Provide the (X, Y) coordinate of the cell's center where the given text is located.  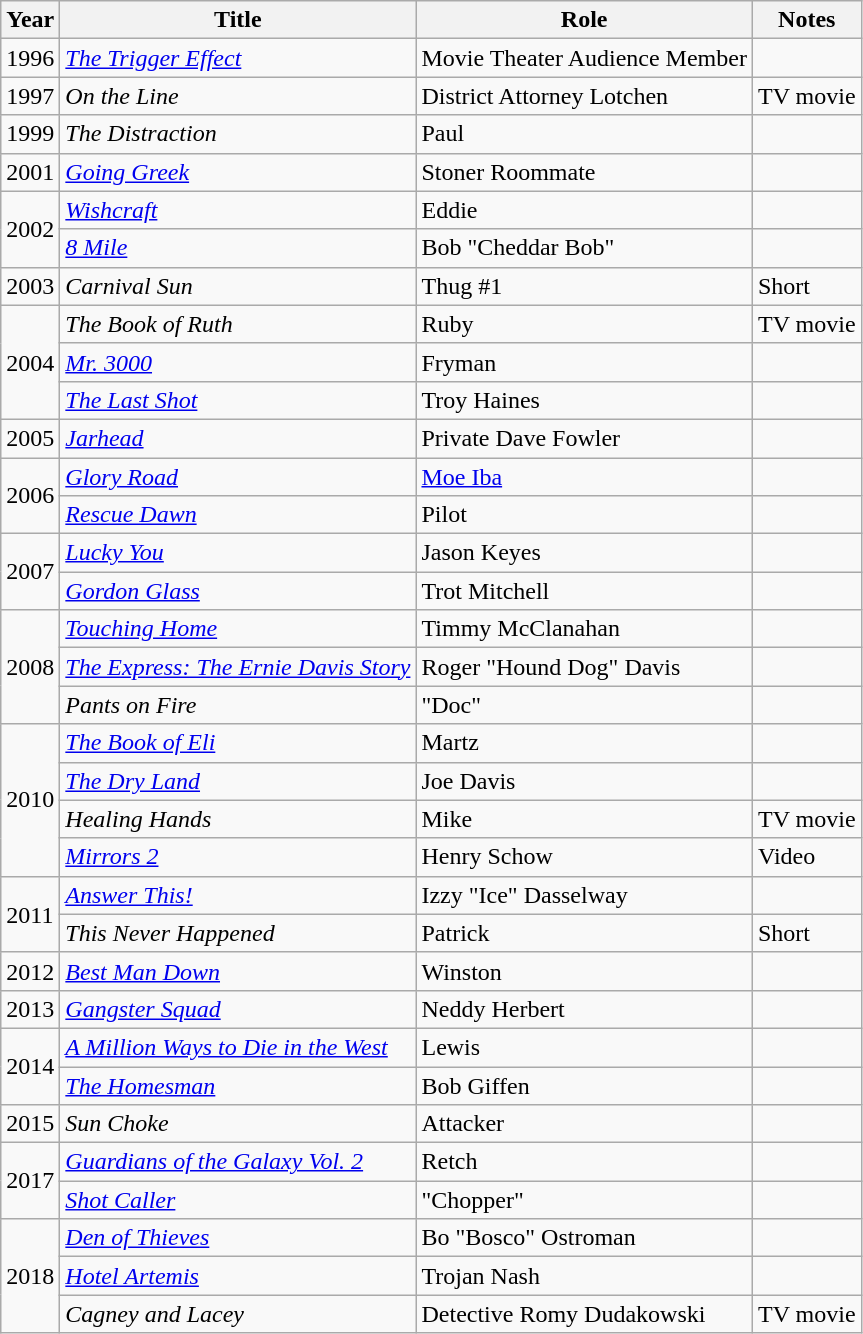
Guardians of the Galaxy Vol. 2 (238, 1162)
Answer This! (238, 895)
On the Line (238, 96)
Trojan Nash (584, 1276)
Pants on Fire (238, 705)
Going Greek (238, 172)
The Distraction (238, 134)
Cagney and Lacey (238, 1314)
The Book of Ruth (238, 324)
Eddie (584, 210)
Bo "Bosco" Ostroman (584, 1238)
The Last Shot (238, 400)
Trot Mitchell (584, 591)
The Book of Eli (238, 743)
The Express: The Ernie Davis Story (238, 667)
Gangster Squad (238, 1009)
Attacker (584, 1124)
2005 (30, 438)
Video (806, 857)
Patrick (584, 933)
2017 (30, 1181)
Gordon Glass (238, 591)
Ruby (584, 324)
"Doc" (584, 705)
Year (30, 20)
Neddy Herbert (584, 1009)
1999 (30, 134)
Notes (806, 20)
The Trigger Effect (238, 58)
Jason Keyes (584, 553)
2013 (30, 1009)
2002 (30, 229)
2015 (30, 1124)
Healing Hands (238, 819)
1997 (30, 96)
8 Mile (238, 248)
The Homesman (238, 1085)
Timmy McClanahan (584, 629)
This Never Happened (238, 933)
Paul (584, 134)
Troy Haines (584, 400)
2008 (30, 667)
2004 (30, 362)
Den of Thieves (238, 1238)
District Attorney Lotchen (584, 96)
The Dry Land (238, 781)
"Chopper" (584, 1200)
Role (584, 20)
Retch (584, 1162)
Fryman (584, 362)
Izzy "Ice" Dasselway (584, 895)
2007 (30, 572)
Shot Caller (238, 1200)
Touching Home (238, 629)
Lucky You (238, 553)
A Million Ways to Die in the West (238, 1047)
Glory Road (238, 477)
Title (238, 20)
Mike (584, 819)
Moe Iba (584, 477)
Movie Theater Audience Member (584, 58)
Detective Romy Dudakowski (584, 1314)
Mr. 3000 (238, 362)
Thug #1 (584, 286)
2011 (30, 914)
Best Man Down (238, 971)
2012 (30, 971)
Hotel Artemis (238, 1276)
2006 (30, 496)
Carnival Sun (238, 286)
2001 (30, 172)
Mirrors 2 (238, 857)
2014 (30, 1066)
2003 (30, 286)
Bob Giffen (584, 1085)
1996 (30, 58)
Pilot (584, 515)
Winston (584, 971)
Sun Choke (238, 1124)
Henry Schow (584, 857)
Lewis (584, 1047)
Joe Davis (584, 781)
Martz (584, 743)
2010 (30, 800)
2018 (30, 1276)
Bob "Cheddar Bob" (584, 248)
Roger "Hound Dog" Davis (584, 667)
Private Dave Fowler (584, 438)
Jarhead (238, 438)
Rescue Dawn (238, 515)
Stoner Roommate (584, 172)
Wishcraft (238, 210)
